Find where the given text appears and provide that cell's center as (X, Y) coordinate. 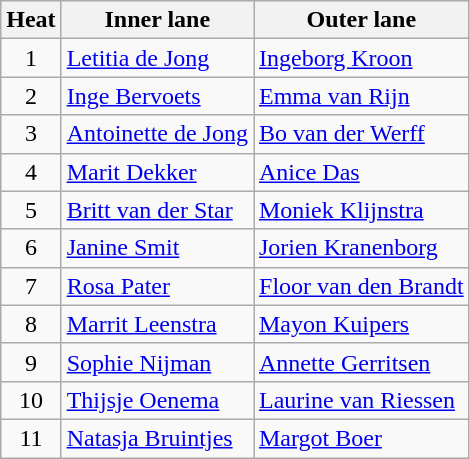
Janine Smit (157, 248)
10 (31, 400)
Letitia de Jong (157, 58)
Natasja Bruintjes (157, 438)
5 (31, 210)
3 (31, 134)
Floor van den Brandt (362, 286)
1 (31, 58)
Inge Bervoets (157, 96)
Moniek Klijnstra (362, 210)
Thijsje Oenema (157, 400)
Annette Gerritsen (362, 362)
Emma van Rijn (362, 96)
Heat (31, 20)
2 (31, 96)
Jorien Kranenborg (362, 248)
9 (31, 362)
Laurine van Riessen (362, 400)
Sophie Nijman (157, 362)
Marit Dekker (157, 172)
Mayon Kuipers (362, 324)
Margot Boer (362, 438)
4 (31, 172)
Anice Das (362, 172)
6 (31, 248)
8 (31, 324)
Marrit Leenstra (157, 324)
Bo van der Werff (362, 134)
Outer lane (362, 20)
11 (31, 438)
Rosa Pater (157, 286)
Britt van der Star (157, 210)
Ingeborg Kroon (362, 58)
Antoinette de Jong (157, 134)
Inner lane (157, 20)
7 (31, 286)
